Provide the (X, Y) coordinate of the cell's center where the given text is located.  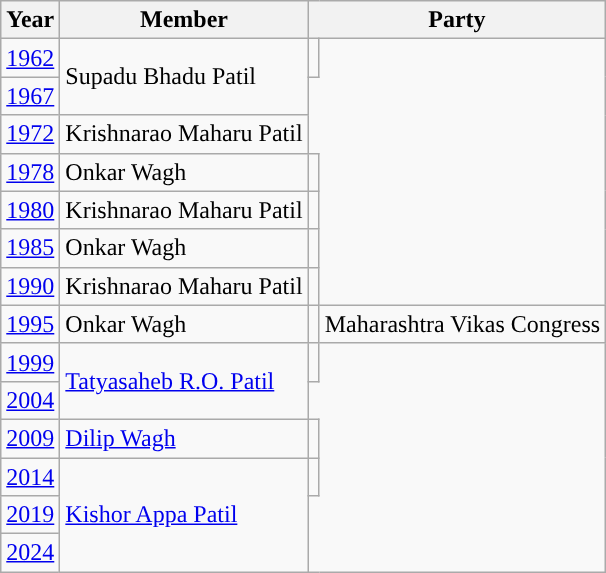
2004 (30, 400)
1972 (30, 134)
1978 (30, 172)
1980 (30, 210)
1967 (30, 96)
Maharashtra Vikas Congress (462, 324)
Tatyasaheb R.O. Patil (184, 381)
Dilip Wagh (184, 438)
1962 (30, 58)
1990 (30, 286)
Supadu Bhadu Patil (184, 77)
2024 (30, 553)
1985 (30, 248)
Kishor Appa Patil (184, 515)
Year (30, 20)
Member (184, 20)
2019 (30, 515)
1995 (30, 324)
Party (457, 20)
2014 (30, 477)
1999 (30, 362)
2009 (30, 438)
